Identify which cell holds the provided text, then report its (x, y) central coordinate. 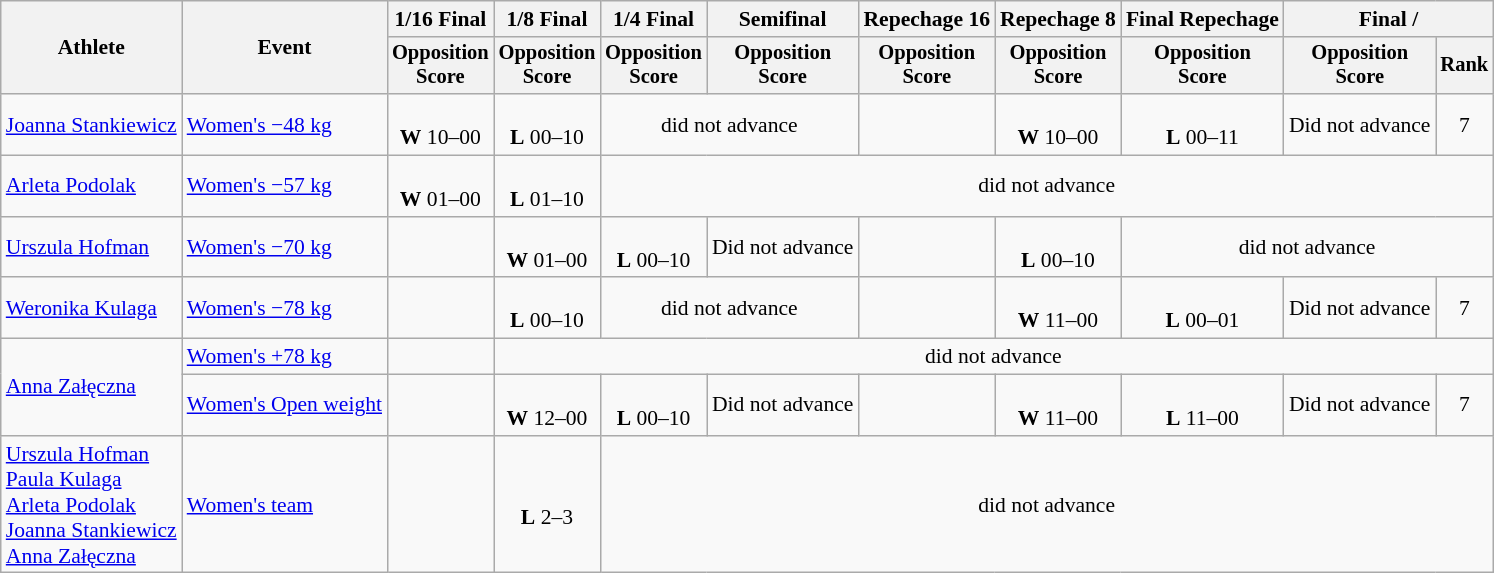
L 00–11 (1202, 124)
L 00–01 (1202, 308)
L 01–10 (548, 186)
1/16 Final (440, 19)
Final Repechage (1202, 19)
Arleta Podolak (92, 186)
L 11–00 (1202, 406)
Repechage 8 (1058, 19)
Women's +78 kg (284, 357)
Semifinal (783, 19)
Urszula Hofman (92, 248)
Repechage 16 (926, 19)
1/4 Final (654, 19)
Women's −57 kg (284, 186)
Final / (1388, 19)
Joanna Stankiewicz (92, 124)
Event (284, 48)
Rank (1465, 66)
Weronika Kulaga (92, 308)
Athlete (92, 48)
Women's Open weight (284, 406)
1/8 Final (548, 19)
Women's −70 kg (284, 248)
Anna Załęczna (92, 388)
Women's −48 kg (284, 124)
W 12–00 (548, 406)
Women's −78 kg (284, 308)
